Identify which cell holds the provided text, then report its [X, Y] central coordinate. 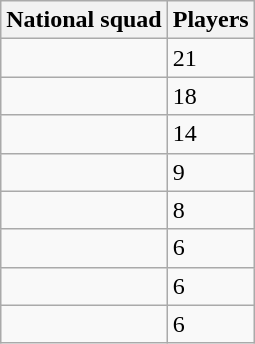
National squad [84, 20]
14 [210, 134]
9 [210, 172]
8 [210, 210]
21 [210, 58]
Players [210, 20]
18 [210, 96]
